Capture the cell that displays the provided text and extract its (X, Y) central coordinate. 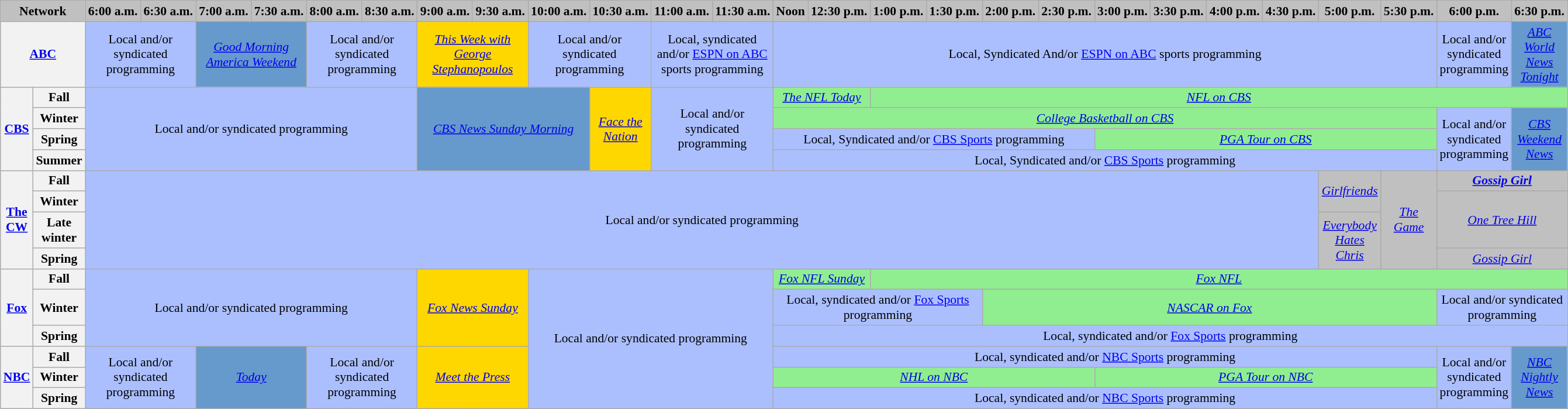
Network (43, 11)
CBS News Sunday Morning (504, 129)
6:30 p.m. (1539, 11)
ABC (43, 54)
NASCAR on Fox (1209, 308)
3:30 p.m. (1179, 11)
Face the Nation (621, 129)
This Week with George Stephanopoulos (472, 54)
Today (251, 378)
2:30 p.m. (1066, 11)
4:30 p.m. (1291, 11)
Summer (58, 160)
Meet the Press (472, 378)
PGA Tour on NBC (1265, 377)
8:00 a.m. (334, 11)
1:30 p.m. (954, 11)
One Tree Hill (1503, 220)
8:30 a.m. (389, 11)
NBC (17, 378)
1:00 p.m. (899, 11)
Fox NFL Sunday (822, 279)
2:00 p.m. (1010, 11)
The NFL Today (822, 98)
10:30 a.m. (621, 11)
Fox News Sunday (472, 307)
Good Morning America Weekend (251, 54)
Everybody Hates Chris (1350, 241)
6:00 p.m. (1474, 11)
CBS (17, 129)
9:30 a.m. (500, 11)
NBC Nightly News (1539, 378)
Local, syndicated and/or ESPN on ABC sports programming (712, 54)
10:00 a.m. (559, 11)
The Game (1409, 219)
PGA Tour on CBS (1265, 139)
NFL on CBS (1220, 98)
College Basketball on CBS (1105, 119)
Noon (790, 11)
6:30 a.m. (168, 11)
5:00 p.m. (1350, 11)
3:00 p.m. (1123, 11)
7:00 a.m. (223, 11)
Girlfriends (1350, 191)
5:30 p.m. (1409, 11)
Fox NFL (1220, 279)
Late winter (58, 231)
9:00 a.m. (445, 11)
CBS Weekend News (1539, 139)
12:30 p.m. (840, 11)
The CW (17, 219)
NHL on NBC (934, 377)
Local, Syndicated And/or ESPN on ABC sports programming (1105, 54)
4:00 p.m. (1235, 11)
11:30 a.m. (742, 11)
7:30 a.m. (279, 11)
ABC World News Tonight (1539, 54)
Fox (17, 307)
11:00 a.m. (682, 11)
6:00 a.m. (113, 11)
